Search for the cell housing the specified text and yield its [x, y] center coordinate. 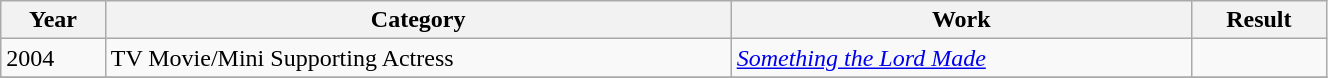
Something the Lord Made [961, 58]
Category [418, 20]
2004 [53, 58]
Result [1258, 20]
TV Movie/Mini Supporting Actress [418, 58]
Year [53, 20]
Work [961, 20]
